Locate the cell with the specified text and output its (X, Y) center coordinate. 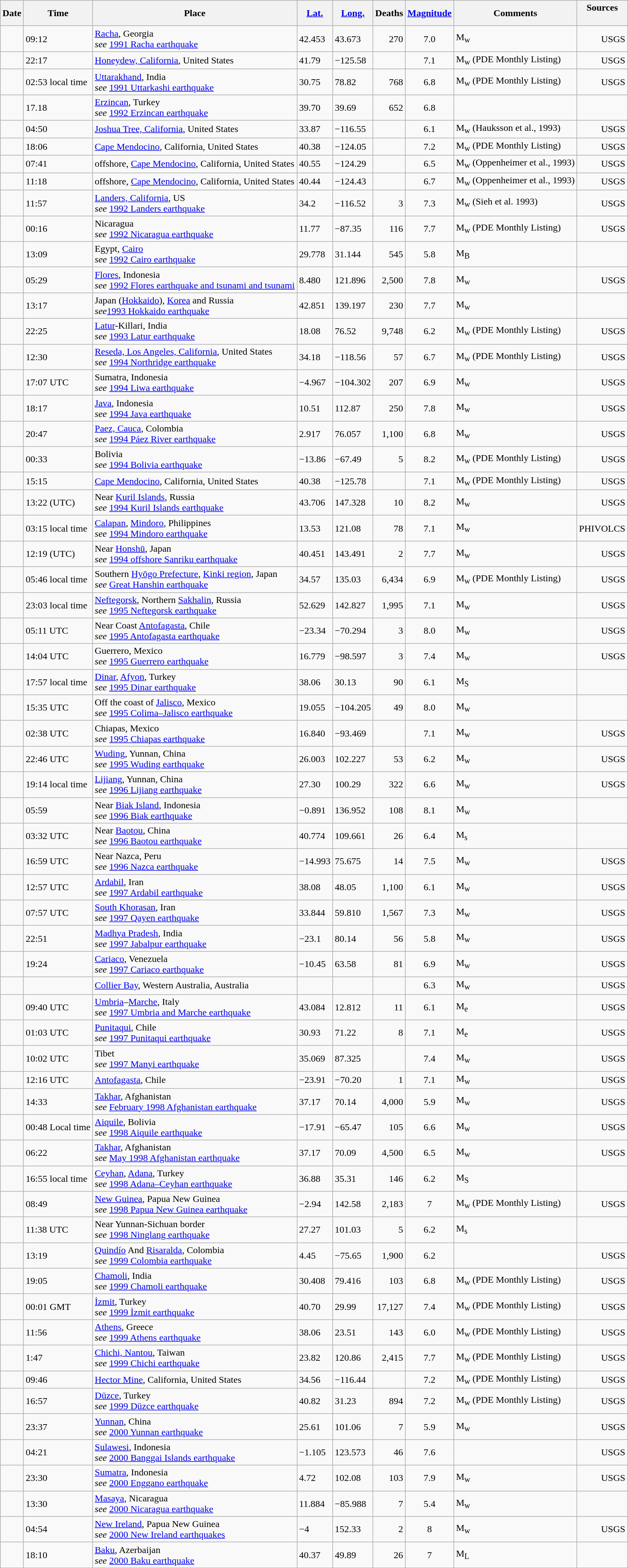
−23.34 (315, 631)
−67.49 (353, 459)
33.844 (315, 913)
Near Yunnan-Sichuan bordersee 1998 Ninglang earthquake (195, 1229)
101.06 (353, 1427)
−116.44 (353, 1379)
8.480 (315, 280)
−2.94 (315, 1204)
09:12 (58, 39)
121.896 (353, 280)
05:29 (58, 280)
Cariaco, Venezuelasee 1997 Cariaco earthquake (195, 964)
63.58 (353, 964)
2,183 (389, 1204)
−125.58 (353, 60)
Neftegorsk, Northern Sakhalin, Russiasee 1995 Neftegorsk earthquake (195, 605)
02:53 local time (58, 82)
40.451 (315, 554)
Baku, Azerbaijan see 2000 Baku earthquake (195, 1555)
07:57 UTC (58, 913)
18.08 (315, 331)
4,000 (389, 1102)
11:18 (58, 181)
Takhar, Afghanistansee February 1998 Afghanistan earthquake (195, 1102)
49.89 (353, 1555)
10.51 (315, 408)
Near Nazca, Perusee 1996 Nazca earthquake (195, 861)
70.14 (353, 1102)
19:14 local time (58, 784)
1,900 (389, 1256)
101.03 (353, 1229)
Near Honshū, Japansee 1994 offshore Sanriku earthquake (195, 554)
135.03 (353, 579)
34.56 (315, 1379)
1 (389, 1080)
76.057 (353, 433)
01:03 UTC (58, 1032)
Punitaqui, Chilesee 1997 Punitaqui earthquake (195, 1032)
12:57 UTC (58, 887)
23.82 (315, 1358)
7.5 (430, 861)
−14.993 (315, 861)
80.14 (353, 939)
22:25 (58, 331)
30.13 (353, 682)
Düzce, Turkey see 1999 Düzce earthquake (195, 1401)
New Ireland, Papua New Guinea see 2000 New Ireland earthquakes (195, 1529)
123.573 (353, 1453)
16:55 local time (58, 1178)
25.61 (315, 1427)
−116.52 (353, 203)
9,748 (389, 331)
109.661 (353, 836)
−93.469 (353, 733)
South Khorasan, Iransee 1997 Qayen earthquake (195, 913)
Madhya Pradesh, Indiasee 1997 Jabalpur earthquake (195, 939)
38.08 (315, 887)
652 (389, 107)
19.055 (315, 708)
7.9 (430, 1478)
−104.205 (353, 708)
13:19 (58, 1256)
11 (389, 1007)
Mw (Sieh et al. 1993) (515, 203)
Sumatra, Indonesia see 1994 Liwa earthquake (195, 382)
Reseda, Los Angeles, California, United Statessee 1994 Northridge earthquake (195, 357)
Paez, Cauca, Colombiasee 1994 Páez River earthquake (195, 433)
18:17 (58, 408)
70.09 (353, 1153)
42.851 (315, 306)
05:11 UTC (58, 631)
Near Biak Island, Indonesiasee 1996 Biak earthquake (195, 810)
22:17 (58, 60)
4.45 (315, 1256)
18:06 (58, 147)
11:57 (58, 203)
Comments (515, 13)
Bolivia see 1994 Bolivia earthquake (195, 459)
Latur-Killari, India see 1993 Latur earthquake (195, 331)
09:40 UTC (58, 1007)
11:56 (58, 1332)
4,500 (389, 1153)
139.197 (353, 306)
100.29 (353, 784)
40.82 (315, 1401)
00:16 (58, 229)
46 (389, 1453)
23:03 local time (58, 605)
16:57 (58, 1401)
PHIVOLCS (602, 528)
26.003 (315, 759)
Sumatra, Indonesia see 2000 Enggano earthquake (195, 1478)
13:30 (58, 1504)
136.952 (353, 810)
78 (389, 528)
00:01 GMT (58, 1307)
23:37 (58, 1427)
19:05 (58, 1281)
43.673 (353, 39)
40.44 (315, 181)
Chichi, Nantou, Taiwansee 1999 Chichi earthquake (195, 1358)
Collier Bay, Western Australia, Australia (195, 986)
Near Baotou, Chinasee 1996 Baotou earthquake (195, 836)
Sources (602, 13)
13.53 (315, 528)
2.917 (315, 433)
90 (389, 682)
1,995 (389, 605)
17:57 local time (58, 682)
Masaya, Nicaragua see 2000 Nicaragua earthquake (195, 1504)
6.3 (430, 986)
322 (389, 784)
−125.78 (353, 481)
İzmit, Turkeysee 1999 İzmit earthquake (195, 1307)
Southern Hyōgo Prefecture, Kinki region, Japansee Great Hanshin earthquake (195, 579)
−104.302 (353, 382)
81 (389, 964)
15:15 (58, 481)
87.325 (353, 1058)
18:10 (58, 1555)
53 (389, 759)
00:48 Local time (58, 1127)
Erzincan, Turkey see 1992 Erzincan earthquake (195, 107)
36.88 (315, 1178)
Japan (Hokkaido), Korea and Russiasee1993 Hokkaido earthquake (195, 306)
14 (389, 861)
03:32 UTC (58, 836)
78.82 (353, 82)
75.675 (353, 861)
Sulawesi, Indonesia see 2000 Banggai Islands earthquake (195, 1453)
48.05 (353, 887)
Ceyhan, Adana, Turkeysee 1998 Adana–Ceyhan earthquake (195, 1178)
34.57 (315, 579)
12:30 (58, 357)
30.408 (315, 1281)
Tibetsee 1997 Manyi earthquake (195, 1058)
33.87 (315, 129)
Guerrero, Mexicosee 1995 Guerrero earthquake (195, 657)
Place (195, 13)
10 (389, 503)
08:49 (58, 1204)
Joshua Tree, California, United States (195, 129)
41.79 (315, 60)
29.99 (353, 1307)
102.227 (353, 759)
−98.597 (353, 657)
894 (389, 1401)
22:51 (58, 939)
Flores, Indonesiasee 1992 Flores earthquake and tsunami and tsunami (195, 280)
−70.20 (353, 1080)
Mw (Hauksson et al., 1993) (515, 129)
Deaths (389, 13)
Racha, Georgiasee 1991 Racha earthquake (195, 39)
12:19 (UTC) (58, 554)
−87.35 (353, 229)
43.084 (315, 1007)
52.629 (315, 605)
23:30 (58, 1478)
−70.294 (353, 631)
−116.55 (353, 129)
59.810 (353, 913)
142.827 (353, 605)
Honeydew, California, United States (195, 60)
Quindío And Risaralda, Colombiasee 1999 Colombia earthquake (195, 1256)
05:46 local time (58, 579)
Ardabil, Iransee 1997 Ardabil earthquake (195, 887)
8.1 (430, 810)
105 (389, 1127)
11:38 UTC (58, 1229)
250 (389, 408)
Nicaraguasee 1992 Nicaragua earthquake (195, 229)
76.52 (353, 331)
207 (389, 382)
34.18 (315, 357)
Magnitude (430, 13)
27.30 (315, 784)
Calapan, Mindoro, Philippinessee 1994 Mindoro earthquake (195, 528)
−65.47 (353, 1127)
11.884 (315, 1504)
116 (389, 229)
09:46 (58, 1379)
40.70 (315, 1307)
Dinar, Afyon, Turkeysee 1995 Dinar earthquake (195, 682)
6,434 (389, 579)
−124.43 (353, 181)
43.706 (315, 503)
39.70 (315, 107)
−4.967 (315, 382)
16.840 (315, 733)
04:54 (58, 1529)
−13.86 (315, 459)
35.31 (353, 1178)
00:33 (58, 459)
−0.891 (315, 810)
768 (389, 82)
30.93 (315, 1032)
40.37 (315, 1555)
Lijiang, Yunnan, Chinasee 1996 Lijiang earthquake (195, 784)
04:21 (58, 1453)
Date (12, 13)
545 (389, 255)
Off the coast of Jalisco, Mexicosee 1995 Colima–Jalisco earthquake (195, 708)
40.55 (315, 164)
16:59 UTC (58, 861)
−23.1 (315, 939)
07:41 (58, 164)
Long. (353, 13)
Chiapas, Mexicosee 1995 Chiapas earthquake (195, 733)
142.58 (353, 1204)
143 (389, 1332)
Java, Indonesiasee 1994 Java earthquake (195, 408)
230 (389, 306)
13:09 (58, 255)
Takhar, Afghanistansee May 1998 Afghanistan earthquake (195, 1153)
Hector Mine, California, United States (195, 1379)
143.491 (353, 554)
−1.105 (315, 1453)
56 (389, 939)
6.4 (430, 836)
6.0 (430, 1332)
Uttarakhand, Indiasee 1991 Uttarkashi earthquake (195, 82)
31.144 (353, 255)
39.69 (353, 107)
Athens, Greecesee 1999 Athens earthquake (195, 1332)
14:33 (58, 1102)
03:15 local time (58, 528)
Wuding, Yunnan, Chinasee 1995 Wuding earthquake (195, 759)
Chamoli, Indiasee 1999 Chamoli earthquake (195, 1281)
12:16 UTC (58, 1080)
−4 (315, 1529)
06:22 (58, 1153)
270 (389, 39)
2,415 (389, 1358)
−17.91 (315, 1127)
34.2 (315, 203)
7.6 (430, 1453)
42.453 (315, 39)
22:46 UTC (58, 759)
Time (58, 13)
Near Coast Antofagasta, Chilesee 1995 Antofagasta earthquake (195, 631)
11.77 (315, 229)
30.75 (315, 82)
15:35 UTC (58, 708)
5.4 (430, 1504)
121.08 (353, 528)
10:02 UTC (58, 1058)
23.51 (353, 1332)
02:38 UTC (58, 733)
Lat. (315, 13)
16.779 (315, 657)
57 (389, 357)
31.23 (353, 1401)
−118.56 (353, 357)
7.0 (430, 39)
14:04 UTC (58, 657)
MB (515, 255)
−85.988 (353, 1504)
152.33 (353, 1529)
146 (389, 1178)
13:22 (UTC) (58, 503)
17.18 (58, 107)
−75.65 (353, 1256)
05:59 (58, 810)
Yunnan, China see 2000 Yunnan earthquake (195, 1427)
27.27 (315, 1229)
Antofagasta, Chile (195, 1080)
29.778 (315, 255)
Egypt, Cairosee 1992 Cairo earthquake (195, 255)
Near Kuril Islands, Russiasee 1994 Kuril Islands earthquake (195, 503)
1:47 (58, 1358)
New Guinea, Papua New Guineasee 1998 Papua New Guinea earthquake (195, 1204)
−124.05 (353, 147)
17:07 UTC (58, 382)
ML (515, 1555)
04:50 (58, 129)
Aiquile, Boliviasee 1998 Aiquile earthquake (195, 1127)
4.72 (315, 1478)
1,567 (389, 913)
120.86 (353, 1358)
12.812 (353, 1007)
19:24 (58, 964)
17,127 (389, 1307)
112.87 (353, 408)
13:17 (58, 306)
71.22 (353, 1032)
147.328 (353, 503)
35.069 (315, 1058)
−10.45 (315, 964)
102.08 (353, 1478)
108 (389, 810)
2,500 (389, 280)
Umbria–Marche, Italysee 1997 Umbria and Marche earthquake (195, 1007)
49 (389, 708)
−23.91 (315, 1080)
40.774 (315, 836)
Landers, California, USsee 1992 Landers earthquake (195, 203)
79.416 (353, 1281)
20:47 (58, 433)
−124.29 (353, 164)
